Scan for the cell matching the given text and deliver its [X, Y] coordinate at center. 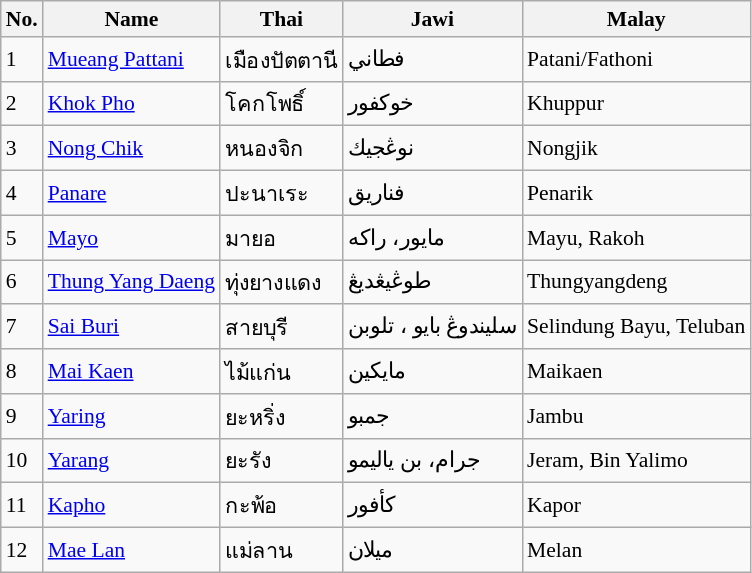
Maikaen [636, 372]
Mayu, Rakoh [636, 238]
ยะหริ่ง [282, 416]
ไม้แก่น [282, 372]
Mai Kaen [132, 372]
หนองจิก [282, 148]
سليندوڠ بايو ، تلوبن [432, 328]
แม่ลาน [282, 550]
Melan [636, 550]
10 [22, 460]
Mayo [132, 238]
Jeram, Bin Yalimo [636, 460]
Sai Buri [132, 328]
11 [22, 506]
خوكفور [432, 104]
طوڠيڠديڠ [432, 282]
Jambu [636, 416]
Panare [132, 194]
Kapor [636, 506]
ميلان [432, 550]
กะพ้อ [282, 506]
Penarik [636, 194]
Yarang [132, 460]
เมืองปัตตานี [282, 60]
فناريق [432, 194]
มายอ [282, 238]
Nong Chik [132, 148]
Mueang Pattani [132, 60]
6 [22, 282]
Thungyangdeng [636, 282]
12 [22, 550]
ยะรัง [282, 460]
Khuppur [636, 104]
สายบุรี [282, 328]
Name [132, 19]
ปะนาเระ [282, 194]
Thai [282, 19]
كأفور [432, 506]
Jawi [432, 19]
جرام، بن ياليمو [432, 460]
8 [22, 372]
5 [22, 238]
2 [22, 104]
مايور، راكه [432, 238]
مايكين [432, 372]
3 [22, 148]
جمبو [432, 416]
Mae Lan [132, 550]
Kapho [132, 506]
Patani/Fathoni [636, 60]
โคกโพธิ์ [282, 104]
Nongjik [636, 148]
ทุ่งยางแดง [282, 282]
Yaring [132, 416]
9 [22, 416]
Khok Pho [132, 104]
فطاني [432, 60]
نوڠجيك [432, 148]
Malay [636, 19]
No. [22, 19]
1 [22, 60]
Selindung Bayu, Teluban [636, 328]
4 [22, 194]
Thung Yang Daeng [132, 282]
7 [22, 328]
